Find where the given text appears and provide that cell's center as [x, y] coordinate. 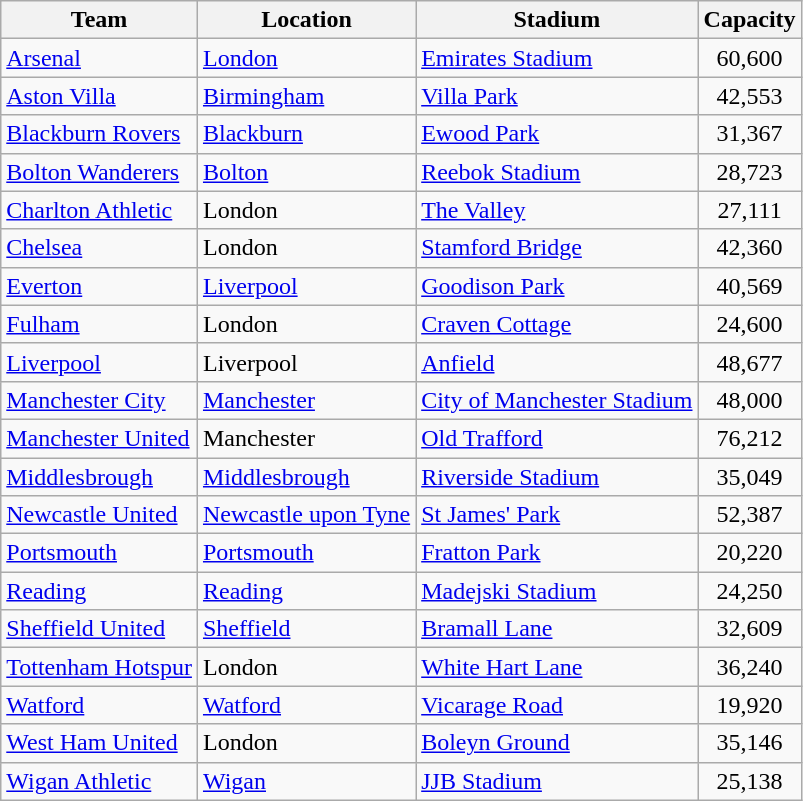
Everton [100, 286]
48,677 [750, 362]
52,387 [750, 515]
Bolton Wanderers [100, 172]
Villa Park [557, 96]
Manchester United [100, 438]
Sheffield [306, 629]
24,250 [750, 591]
Aston Villa [100, 96]
27,111 [750, 210]
Reebok Stadium [557, 172]
20,220 [750, 553]
28,723 [750, 172]
Stamford Bridge [557, 248]
Fulham [100, 324]
Craven Cottage [557, 324]
60,600 [750, 58]
JJB Stadium [557, 781]
Location [306, 20]
Birmingham [306, 96]
Manchester City [100, 400]
42,553 [750, 96]
Newcastle upon Tyne [306, 515]
Stadium [557, 20]
Wigan Athletic [100, 781]
Boleyn Ground [557, 743]
32,609 [750, 629]
Team [100, 20]
Ewood Park [557, 134]
Emirates Stadium [557, 58]
31,367 [750, 134]
Bramall Lane [557, 629]
Newcastle United [100, 515]
West Ham United [100, 743]
Anfield [557, 362]
Riverside Stadium [557, 477]
Wigan [306, 781]
The Valley [557, 210]
Vicarage Road [557, 705]
19,920 [750, 705]
Old Trafford [557, 438]
Sheffield United [100, 629]
35,049 [750, 477]
36,240 [750, 667]
Blackburn [306, 134]
76,212 [750, 438]
Arsenal [100, 58]
Goodison Park [557, 286]
Fratton Park [557, 553]
White Hart Lane [557, 667]
25,138 [750, 781]
48,000 [750, 400]
St James' Park [557, 515]
City of Manchester Stadium [557, 400]
42,360 [750, 248]
Madejski Stadium [557, 591]
Blackburn Rovers [100, 134]
Bolton [306, 172]
40,569 [750, 286]
35,146 [750, 743]
Charlton Athletic [100, 210]
Chelsea [100, 248]
Capacity [750, 20]
Tottenham Hotspur [100, 667]
24,600 [750, 324]
